Locate the cell with the specified text and output its [X, Y] center coordinate. 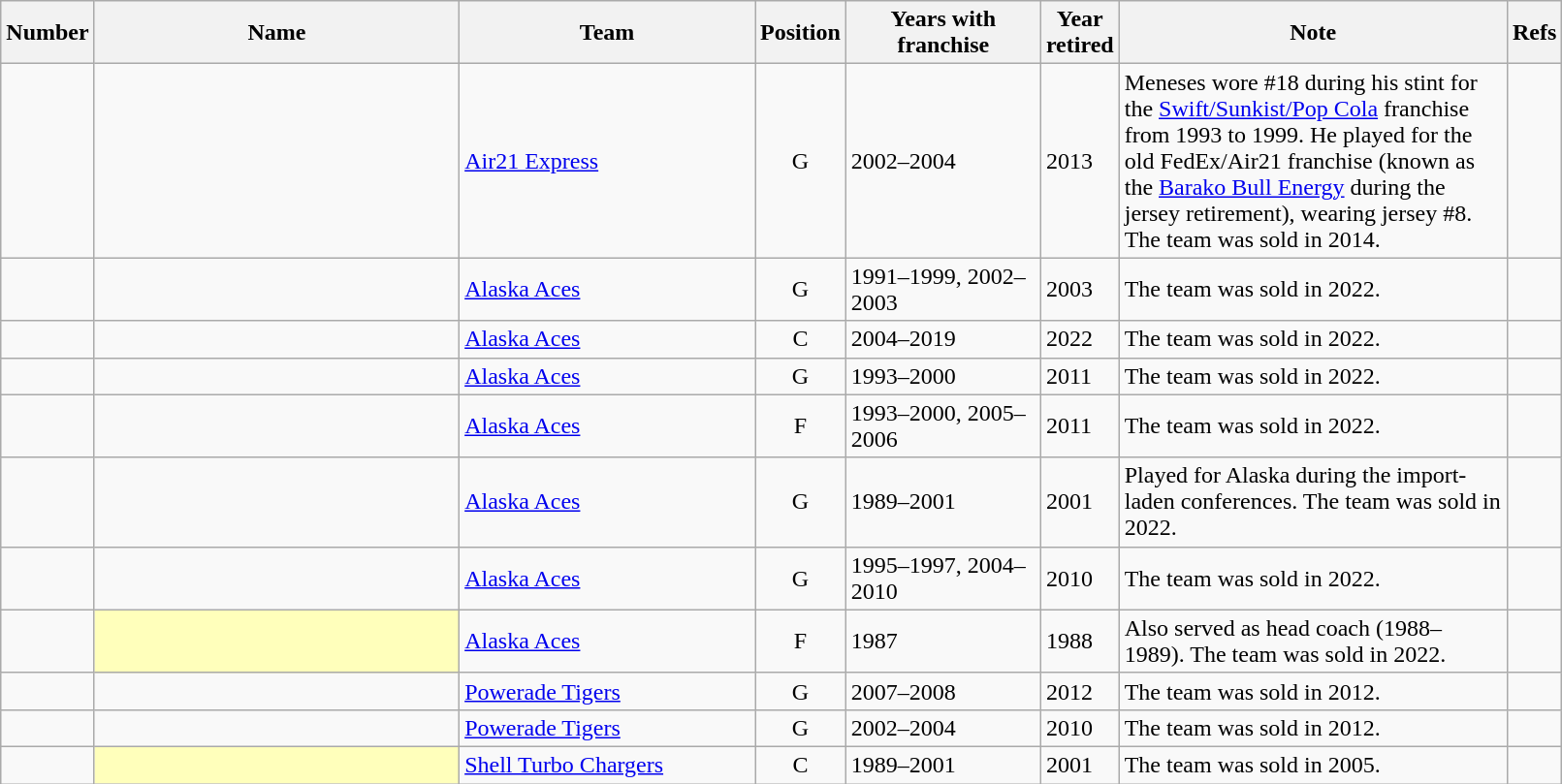
2003 [1080, 289]
Played for Alaska during the import-laden conferences. The team was sold in 2022. [1313, 502]
Years with franchise [942, 33]
1993–2000, 2005–2006 [942, 426]
Number [48, 33]
The team was sold in 2005. [1313, 765]
2013 [1080, 161]
Refs [1534, 33]
1987 [942, 642]
Also served as head coach (1988–1989). The team was sold in 2022. [1313, 642]
2007–2008 [942, 691]
2004–2019 [942, 339]
1991–1999, 2002–2003 [942, 289]
2012 [1080, 691]
Air21 Express [607, 161]
1993–2000 [942, 376]
2022 [1080, 339]
1988 [1080, 642]
Name [276, 33]
Position [801, 33]
Team [607, 33]
Shell Turbo Chargers [607, 765]
Year retired [1080, 33]
1995–1997, 2004–2010 [942, 578]
Note [1313, 33]
